Locate the cell with the specified text and output its [x, y] center coordinate. 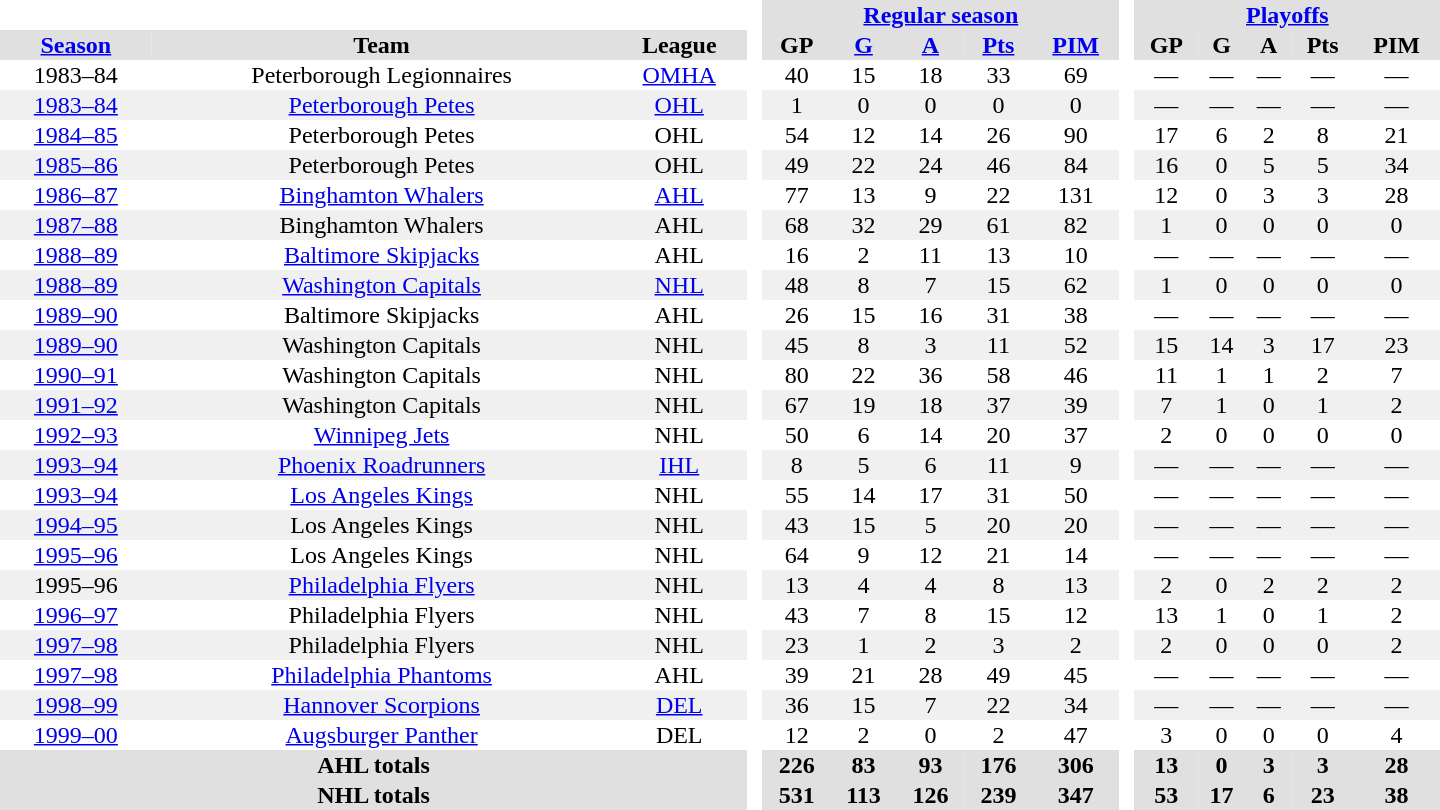
55 [797, 495]
53 [1166, 795]
64 [797, 555]
1990–91 [76, 375]
Regular season [941, 15]
Winnipeg Jets [382, 435]
AHL totals [374, 765]
1984–85 [76, 135]
NHL totals [374, 795]
61 [998, 225]
62 [1076, 285]
Hannover Scorpions [382, 705]
32 [864, 225]
1996–97 [76, 615]
Team [382, 45]
131 [1076, 195]
84 [1076, 165]
52 [1076, 345]
IHL [678, 465]
1998–99 [76, 705]
113 [864, 795]
67 [797, 405]
306 [1076, 765]
69 [1076, 75]
77 [797, 195]
531 [797, 795]
19 [864, 405]
24 [930, 165]
1986–87 [76, 195]
1991–92 [76, 405]
40 [797, 75]
83 [864, 765]
68 [797, 225]
1994–95 [76, 525]
OMHA [678, 75]
1999–00 [76, 735]
239 [998, 795]
347 [1076, 795]
90 [1076, 135]
80 [797, 375]
226 [797, 765]
48 [797, 285]
Season [76, 45]
10 [1076, 255]
47 [1076, 735]
League [678, 45]
1987–88 [76, 225]
29 [930, 225]
54 [797, 135]
Phoenix Roadrunners [382, 465]
58 [998, 375]
Playoffs [1288, 15]
Philadelphia Phantoms [382, 675]
Peterborough Legionnaires [382, 75]
176 [998, 765]
126 [930, 795]
93 [930, 765]
82 [1076, 225]
33 [998, 75]
1985–86 [76, 165]
1992–93 [76, 435]
Augsburger Panther [382, 735]
